Scan for the cell matching the given text and deliver its (x, y) coordinate at center. 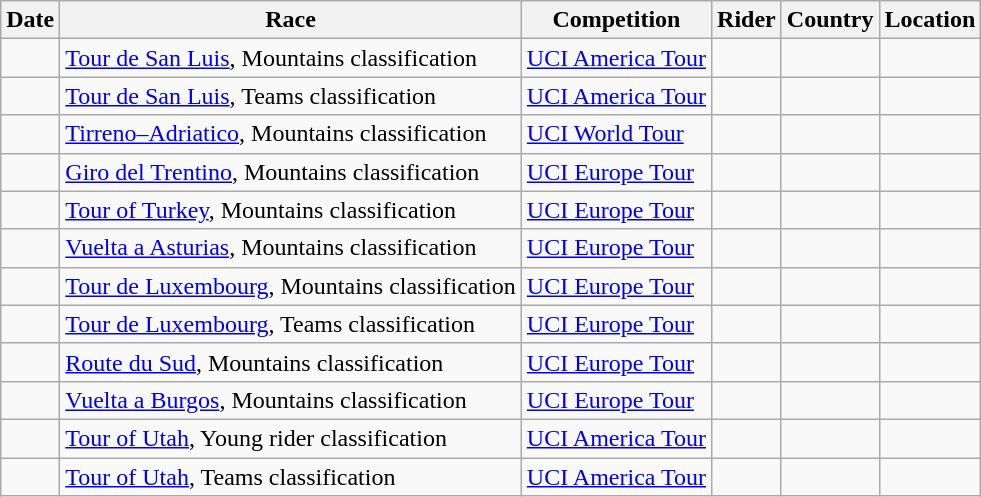
Tour of Turkey, Mountains classification (291, 210)
Country (830, 20)
Route du Sud, Mountains classification (291, 362)
Rider (747, 20)
Vuelta a Burgos, Mountains classification (291, 400)
UCI World Tour (616, 134)
Tour of Utah, Young rider classification (291, 438)
Race (291, 20)
Location (930, 20)
Date (30, 20)
Tour de San Luis, Teams classification (291, 96)
Tour de Luxembourg, Teams classification (291, 324)
Tour de Luxembourg, Mountains classification (291, 286)
Tour of Utah, Teams classification (291, 477)
Tirreno–Adriatico, Mountains classification (291, 134)
Giro del Trentino, Mountains classification (291, 172)
Competition (616, 20)
Tour de San Luis, Mountains classification (291, 58)
Vuelta a Asturias, Mountains classification (291, 248)
